Find where the given text appears and provide that cell's center as (X, Y) coordinate. 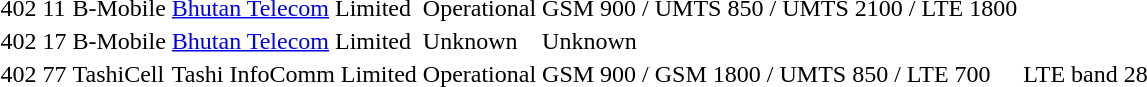
B-Mobile (119, 41)
17 (54, 41)
Bhutan Telecom Limited (294, 41)
